Extract the (x, y) coordinate from the center of the cell holding the provided text.  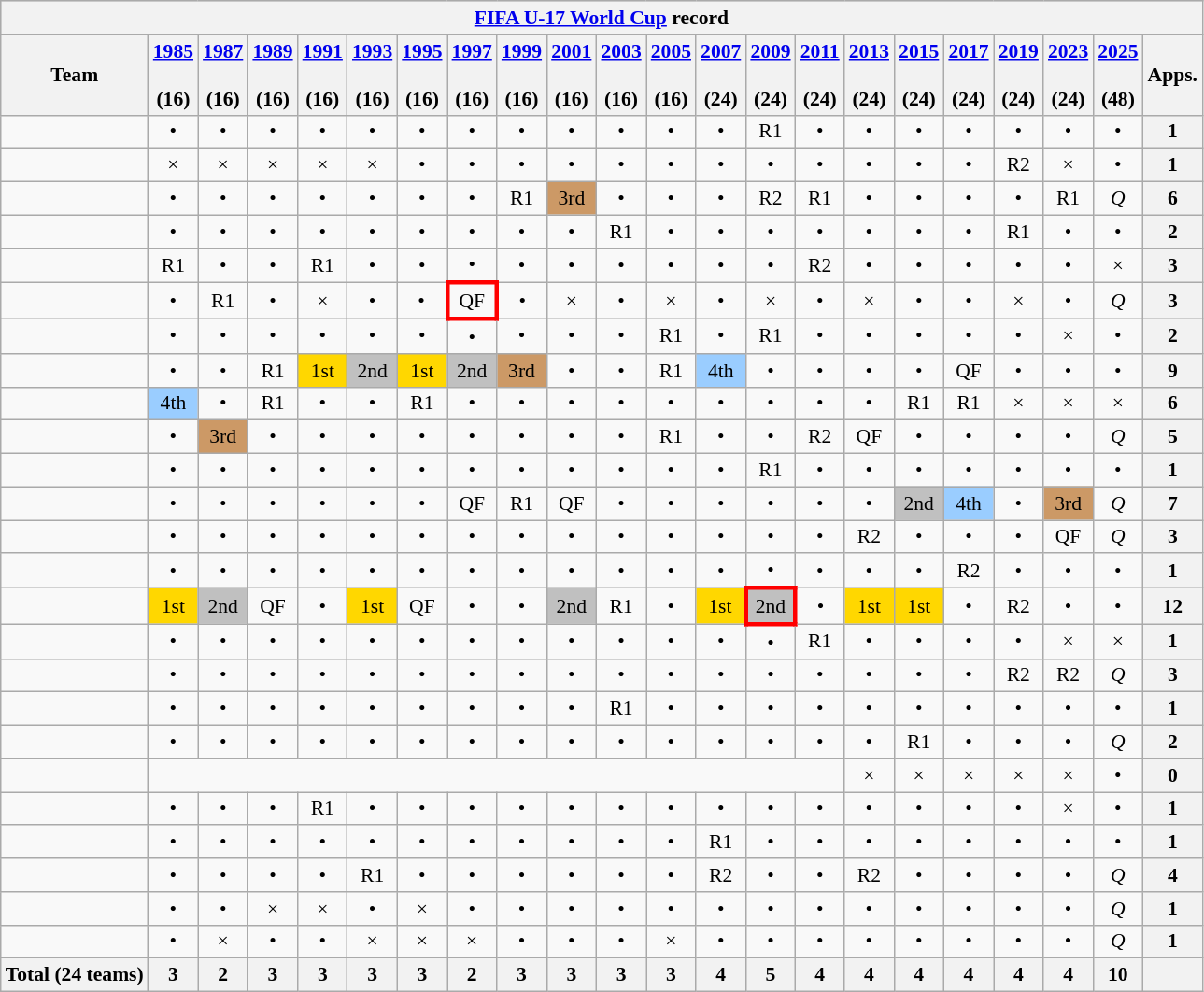
0 (1173, 775)
2009(24) (770, 75)
1989(16) (273, 75)
Apps. (1173, 75)
2005(16) (671, 75)
1993(16) (372, 75)
2013(24) (869, 75)
1997(16) (473, 75)
FIFA U-17 World Cup record (602, 18)
10 (1117, 975)
1991(16) (323, 75)
2015(24) (919, 75)
1987(16) (222, 75)
1999(16) (521, 75)
Total (24 teams) (75, 975)
2003(16) (620, 75)
2001(16) (572, 75)
12 (1173, 607)
9 (1173, 371)
2017(24) (968, 75)
Team (75, 75)
2023(24) (1069, 75)
2019(24) (1018, 75)
7 (1173, 503)
1985(16) (174, 75)
2011(24) (820, 75)
2025(48) (1117, 75)
2007(24) (721, 75)
1995(16) (422, 75)
